Search for the cell housing the specified text and yield its (X, Y) center coordinate. 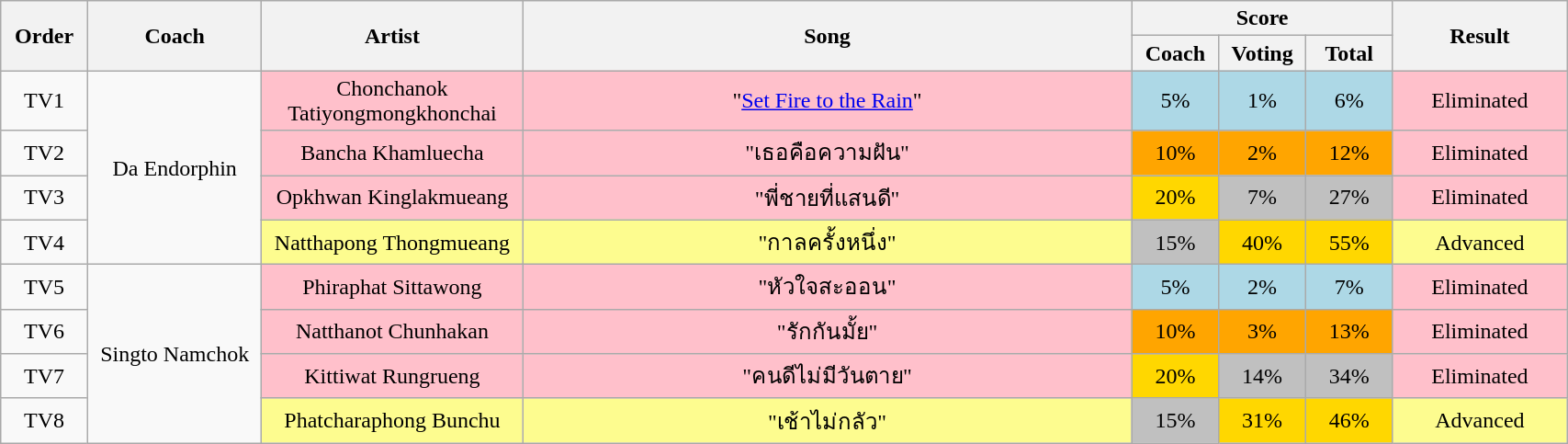
Phatcharaphong Bunchu (392, 421)
TV8 (44, 421)
12% (1348, 153)
"กาลครั้งหนึ่ง" (827, 243)
Natthapong Thongmueang (392, 243)
46% (1348, 421)
Singto Namchok (175, 354)
"Set Fire to the Rain" (827, 101)
"รักกันมั้ย" (827, 331)
31% (1262, 421)
Chonchanok Tatiyongmongkhonchai (392, 101)
TV4 (44, 243)
Da Endorphin (175, 167)
6% (1348, 101)
TV7 (44, 377)
34% (1348, 377)
Order (44, 36)
40% (1262, 243)
Total (1348, 53)
TV2 (44, 153)
Score (1262, 18)
Bancha Khamluecha (392, 153)
Natthanot Chunhakan (392, 331)
27% (1348, 197)
"หัวใจสะออน" (827, 287)
"เธอคือความฝัน" (827, 153)
3% (1262, 331)
1% (1262, 101)
13% (1348, 331)
14% (1262, 377)
"เช้าไม่กลัว" (827, 421)
Song (827, 36)
TV5 (44, 287)
Phiraphat Sittawong (392, 287)
"คนดีไม่มีวันตาย" (827, 377)
TV3 (44, 197)
Result (1479, 36)
TV1 (44, 101)
Voting (1262, 53)
TV6 (44, 331)
"พี่ชายที่แสนดี" (827, 197)
Artist (392, 36)
Opkhwan Kinglakmueang (392, 197)
55% (1348, 243)
Kittiwat Rungrueng (392, 377)
